Provide the (x, y) coordinate of the cell's center where the given text is located.  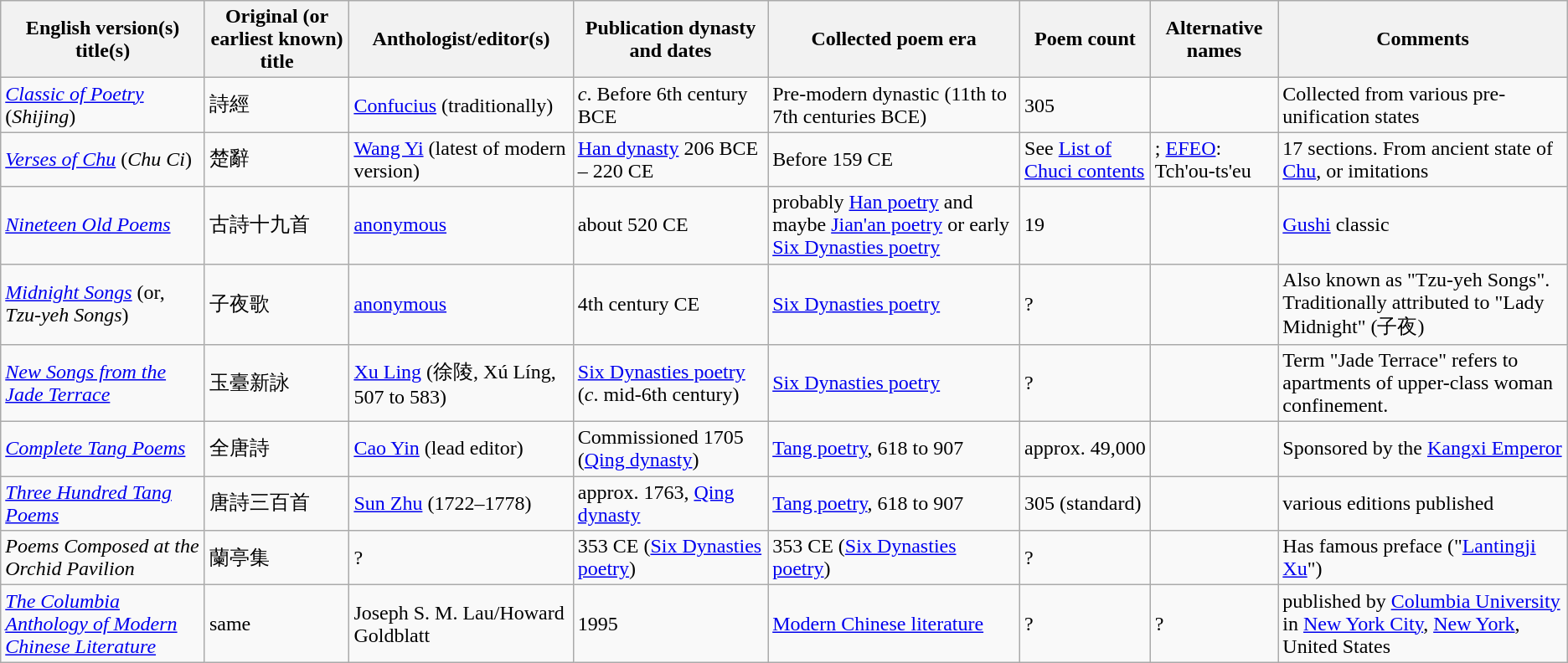
about 520 CE (670, 225)
蘭亭集 (276, 558)
子夜歌 (276, 305)
Commissioned 1705 (Qing dynasty) (670, 449)
Classic of Poetry (Shijing) (103, 105)
English version(s) title(s) (103, 39)
same (276, 624)
various editions published (1422, 504)
approx. 49,000 (1086, 449)
楚辭 (276, 159)
Alternative names (1215, 39)
approx. 1763, Qing dynasty (670, 504)
Cao Yin (lead editor) (461, 449)
Complete Tang Poems (103, 449)
; EFEO: Tch'ou-ts'eu (1215, 159)
Before 159 CE (895, 159)
Three Hundred Tang Poems (103, 504)
305 (1086, 105)
玉臺新詠 (276, 383)
17 sections. From ancient state of Chu, or imitations (1422, 159)
Nineteen Old Poems (103, 225)
Comments (1422, 39)
New Songs from the Jade Terrace (103, 383)
Collected from various pre-unification states (1422, 105)
19 (1086, 225)
Gushi classic (1422, 225)
唐詩三百首 (276, 504)
Confucius (traditionally) (461, 105)
Joseph S. M. Lau/Howard Goldblatt (461, 624)
Modern Chinese literature (895, 624)
305 (standard) (1086, 504)
Wang Yi (latest of modern version) (461, 159)
Publication dynasty and dates (670, 39)
See List of Chuci contents (1086, 159)
Pre-modern dynastic (11th to 7th centuries BCE) (895, 105)
Sponsored by the Kangxi Emperor (1422, 449)
Anthologist/editor(s) (461, 39)
Six Dynasties poetry (c. mid-6th century) (670, 383)
Verses of Chu (Chu Ci) (103, 159)
Also known as "Tzu-yeh Songs". Traditionally attributed to "Lady Midnight" (子夜) (1422, 305)
c. Before 6th century BCE (670, 105)
Xu Ling (徐陵, Xú Líng, 507 to 583) (461, 383)
Original (or earliest known) title (276, 39)
Has famous preface ("Lantingji Xu") (1422, 558)
1995 (670, 624)
Sun Zhu (1722–1778) (461, 504)
全唐詩 (276, 449)
詩經 (276, 105)
The Columbia Anthology of Modern Chinese Literature (103, 624)
Poems Composed at the Orchid Pavilion (103, 558)
Han dynasty 206 BCE – 220 CE (670, 159)
4th century CE (670, 305)
古詩十九首 (276, 225)
Poem count (1086, 39)
Collected poem era (895, 39)
Midnight Songs (or, Tzu-yeh Songs) (103, 305)
published by Columbia University in New York City, New York, United States (1422, 624)
Term "Jade Terrace" refers to apartments of upper-class woman confinement. (1422, 383)
probably Han poetry and maybe Jian'an poetry or early Six Dynasties poetry (895, 225)
